Return (x, y) of the center of cell containing provided text 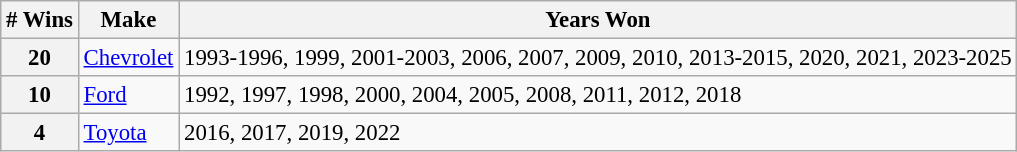
Make (128, 20)
Years Won (598, 20)
1992, 1997, 1998, 2000, 2004, 2005, 2008, 2011, 2012, 2018 (598, 95)
20 (40, 58)
Toyota (128, 133)
10 (40, 95)
1993-1996, 1999, 2001-2003, 2006, 2007, 2009, 2010, 2013-2015, 2020, 2021, 2023-2025 (598, 58)
Chevrolet (128, 58)
# Wins (40, 20)
Ford (128, 95)
2016, 2017, 2019, 2022 (598, 133)
4 (40, 133)
